Extract the [X, Y] coordinate from the center of the cell holding the provided text.  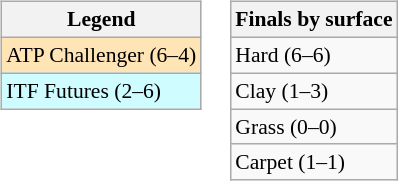
Hard (6–6) [314, 55]
ATP Challenger (6–4) [101, 55]
Finals by surface [314, 20]
Grass (0–0) [314, 127]
Legend [101, 20]
Carpet (1–1) [314, 162]
Clay (1–3) [314, 91]
ITF Futures (2–6) [101, 91]
